From the cell containing the given text, extract its center point as [x, y] coordinate. 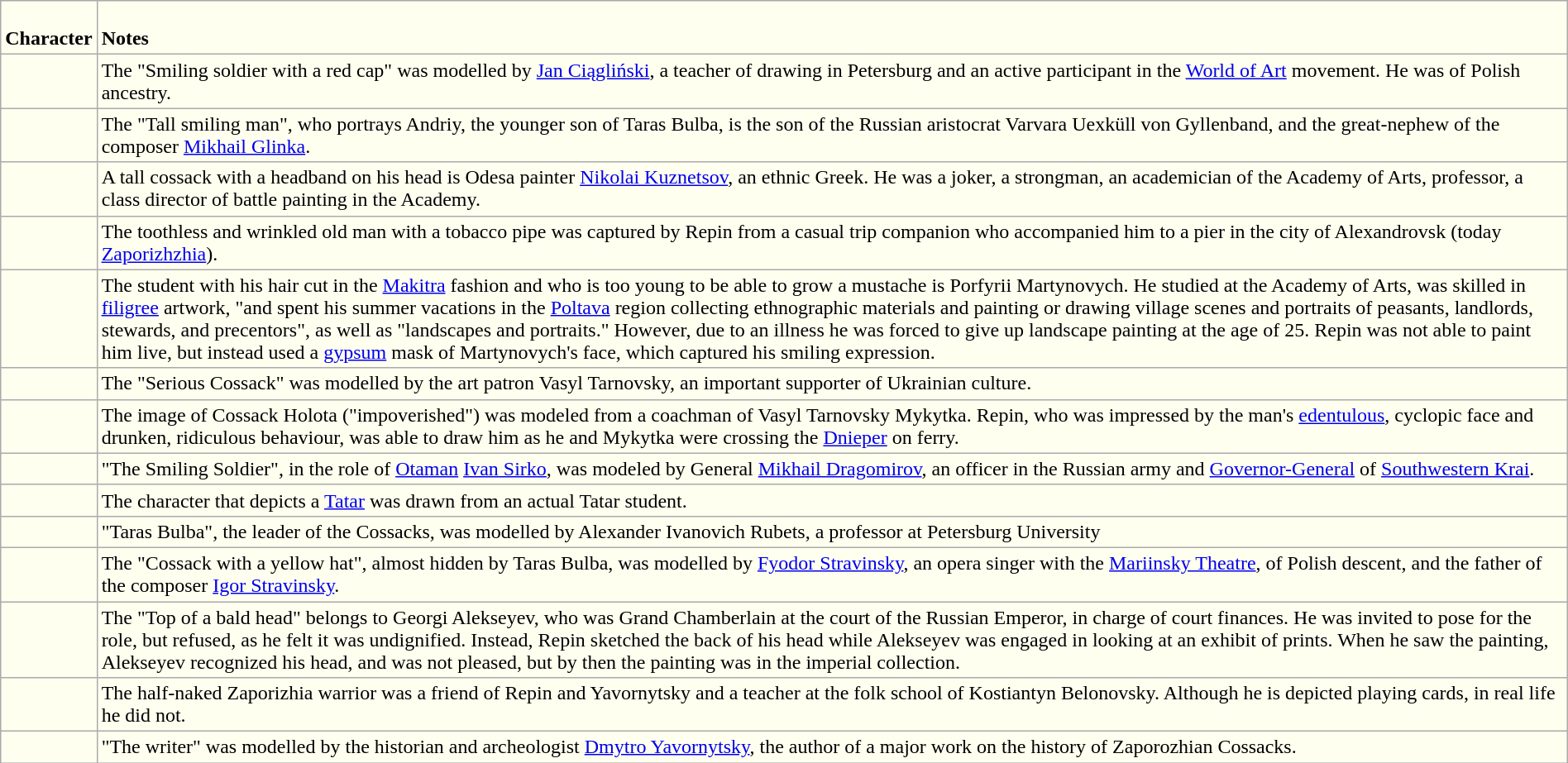
Character [49, 28]
The "Serious Cossack" was modelled by the art patron Vasyl Tarnovsky, an important supporter of Ukrainian culture. [832, 384]
"The writer" was modelled by the historian and archeologist Dmytro Yavornytsky, the author of a major work on the history of Zaporozhian Cossacks. [832, 747]
"Taras Bulba", the leader of the Cossacks, was modelled by Alexander Ivanovich Rubets, a professor at Petersburg University [832, 532]
Notes [832, 28]
The character that depicts a Tatar was drawn from an actual Tatar student. [832, 500]
